Extract the [X, Y] coordinate from the center of the cell holding the provided text.  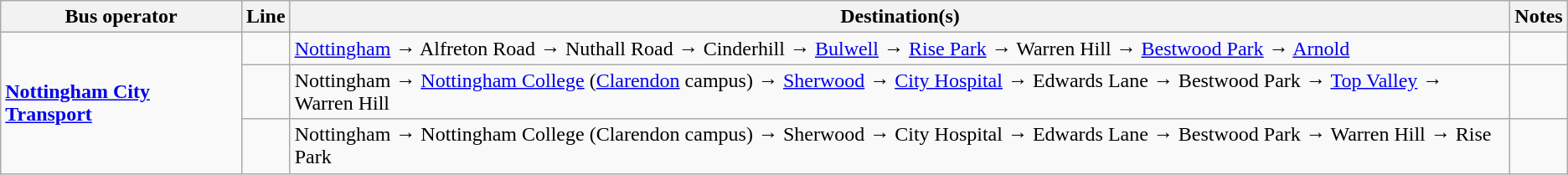
Nottingham → Nottingham College (Clarendon campus) → Sherwood → City Hospital → Edwards Lane → Bestwood Park → Warren Hill → Rise Park [900, 146]
Line [266, 17]
Nottingham → Alfreton Road → Nuthall Road → Cinderhill → Bulwell → Rise Park → Warren Hill → Bestwood Park → Arnold [900, 49]
Notes [1539, 17]
Destination(s) [900, 17]
Nottingham City Transport [121, 103]
Bus operator [121, 17]
Nottingham → Nottingham College (Clarendon campus) → Sherwood → City Hospital → Edwards Lane → Bestwood Park → Top Valley → Warren Hill [900, 92]
